Identify which cell holds the provided text, then report its (x, y) central coordinate. 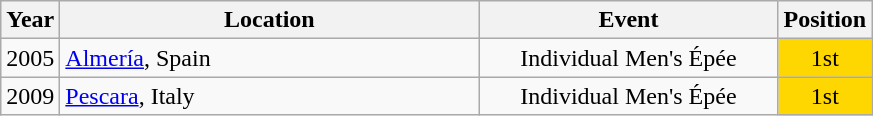
Event (628, 20)
Almería, Spain (270, 58)
Position (825, 20)
Pescara, Italy (270, 96)
Location (270, 20)
2009 (30, 96)
Year (30, 20)
2005 (30, 58)
